Output the [X, Y] coordinate of the center of the cell containing the given text.  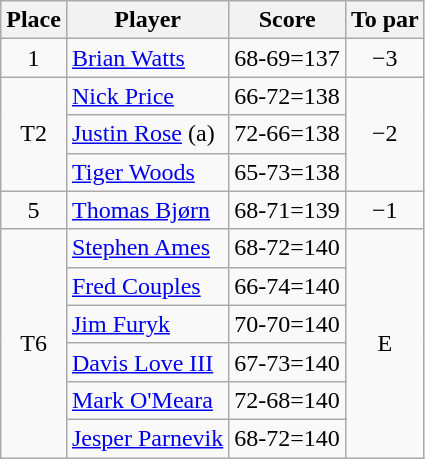
5 [34, 210]
Fred Couples [147, 286]
T6 [34, 343]
−2 [384, 134]
68-69=137 [288, 58]
Thomas Bjørn [147, 210]
67-73=140 [288, 362]
T2 [34, 134]
E [384, 343]
Score [288, 20]
66-74=140 [288, 286]
Stephen Ames [147, 248]
−1 [384, 210]
Place [34, 20]
65-73=138 [288, 172]
70-70=140 [288, 324]
Davis Love III [147, 362]
Justin Rose (a) [147, 134]
66-72=138 [288, 96]
Jesper Parnevik [147, 438]
Player [147, 20]
Nick Price [147, 96]
1 [34, 58]
Brian Watts [147, 58]
Jim Furyk [147, 324]
72-68=140 [288, 400]
Mark O'Meara [147, 400]
−3 [384, 58]
Tiger Woods [147, 172]
72-66=138 [288, 134]
To par [384, 20]
68-71=139 [288, 210]
